For the text-containing cell, return its midpoint in [X, Y] coordinate format. 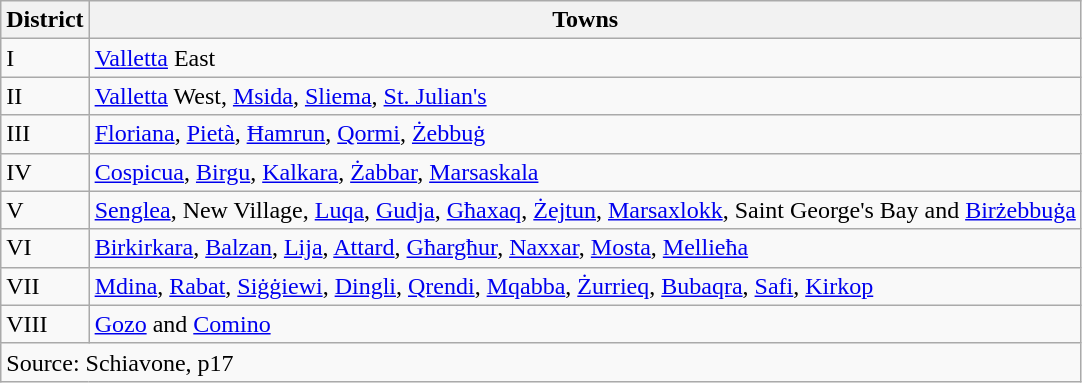
IV [45, 172]
VII [45, 286]
Towns [585, 20]
Source: Schiavone, p17 [542, 362]
Valletta West, Msida, Sliema, St. Julian's [585, 96]
III [45, 134]
Gozo and Comino [585, 324]
Birkirkara, Balzan, Lija, Attard, Għargħur, Naxxar, Mosta, Mellieħa [585, 248]
II [45, 96]
Mdina, Rabat, Siġġiewi, Dingli, Qrendi, Mqabba, Żurrieq, Bubaqra, Safi, Kirkop [585, 286]
VIII [45, 324]
Floriana, Pietà, Ħamrun, Qormi, Żebbuġ [585, 134]
Valletta East [585, 58]
Cospicua, Birgu, Kalkara, Żabbar, Marsaskala [585, 172]
VI [45, 248]
I [45, 58]
Senglea, New Village, Luqa, Gudja, Għaxaq, Żejtun, Marsaxlokk, Saint George's Bay and Birżebbuġa [585, 210]
District [45, 20]
V [45, 210]
